Capture the cell that displays the provided text and extract its [x, y] central coordinate. 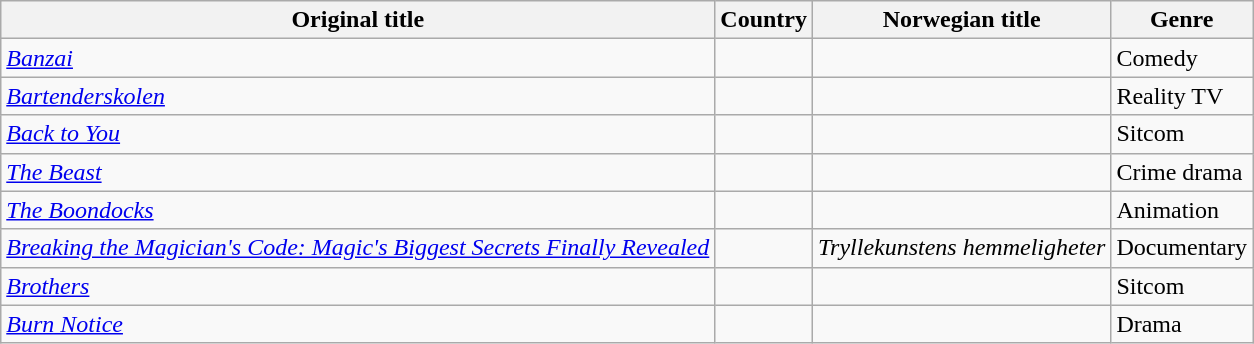
The Beast [358, 172]
Breaking the Magician's Code: Magic's Biggest Secrets Finally Revealed [358, 248]
Back to You [358, 134]
The Boondocks [358, 210]
Documentary [1182, 248]
Bartenderskolen [358, 96]
Country [764, 20]
Norwegian title [962, 20]
Crime drama [1182, 172]
Comedy [1182, 58]
Original title [358, 20]
Genre [1182, 20]
Burn Notice [358, 324]
Banzai [358, 58]
Animation [1182, 210]
Drama [1182, 324]
Brothers [358, 286]
Tryllekunstens hemmeligheter [962, 248]
Reality TV [1182, 96]
